Pinpoint the cell where the given text exists, returning its (X, Y) midpoint coordinate. 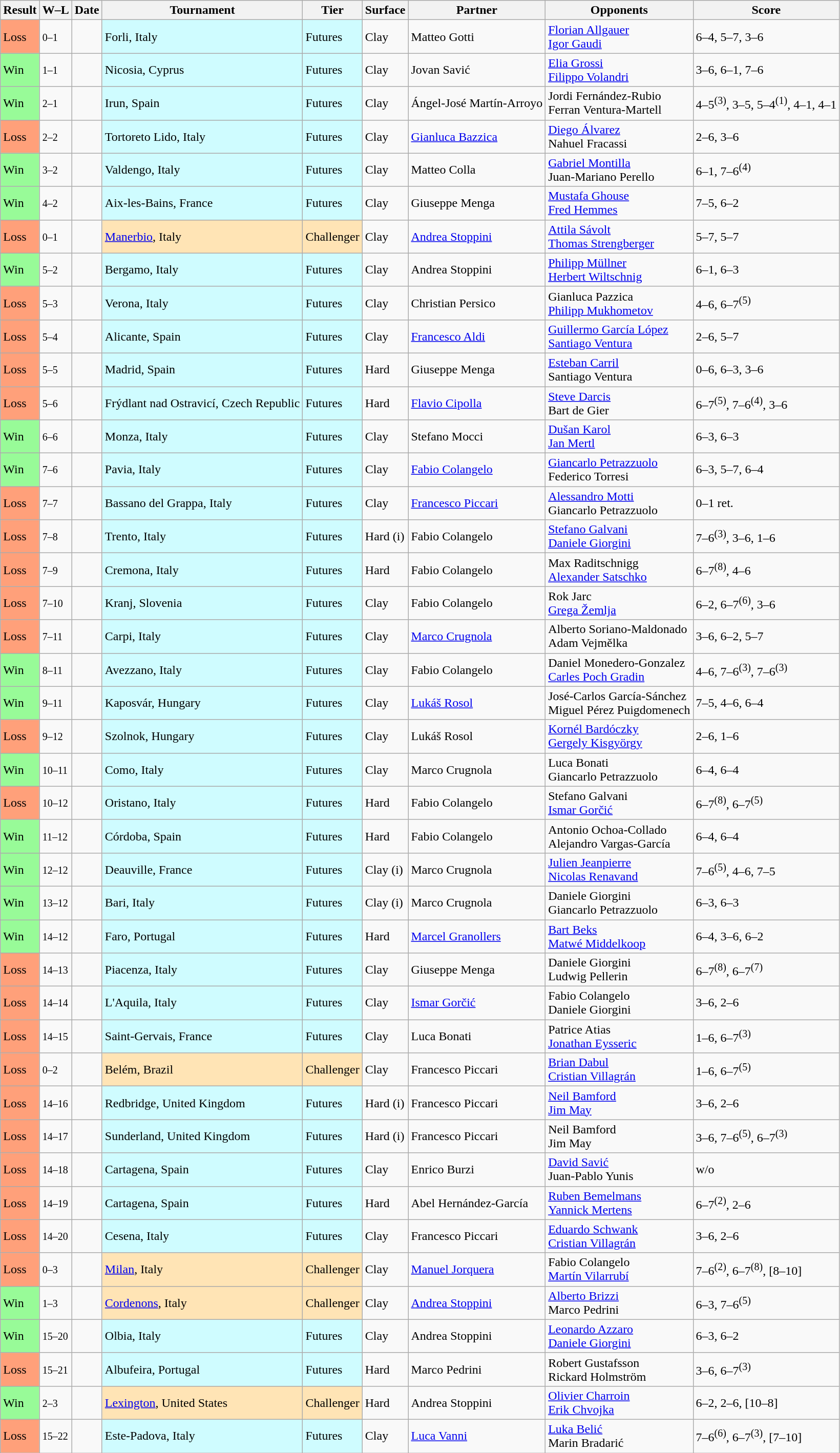
7–5, 6–2 (766, 203)
11–12 (55, 836)
2–6, 3–6 (766, 136)
Stefano Mocci (477, 436)
6–7(5), 7–6(4), 3–6 (766, 403)
Piacenza, Italy (202, 970)
Aix-les-Bains, France (202, 203)
6–3, 6–2 (766, 1336)
4–5(3), 3–5, 5–4(1), 4–1, 4–1 (766, 103)
13–12 (55, 902)
6–2, 6–7(6), 3–6 (766, 603)
0–6, 6–3, 3–6 (766, 370)
Robert Gustafsson Rickard Holmström (619, 1370)
0–3 (55, 1269)
Alicante, Spain (202, 336)
Tournament (202, 10)
Cremona, Italy (202, 570)
Bart Beks Matwé Middelkoop (619, 936)
Alessandro Motti Giancarlo Petrazzuolo (619, 503)
Daniel Monedero-Gonzalez Carles Poch Gradin (619, 670)
2–6, 5–7 (766, 336)
Madrid, Spain (202, 370)
7–7 (55, 503)
14–14 (55, 1003)
Luka Belić Marin Bradarić (619, 1436)
Jovan Savić (477, 70)
Brian Dabul Cristian Villagrán (619, 1069)
14–13 (55, 970)
14–17 (55, 1136)
Daniele Giorgini Ludwig Pellerin (619, 970)
6–2, 2–6, [10–8] (766, 1402)
Gianluca Pazzica Philipp Mukhometov (619, 303)
6–1, 6–3 (766, 269)
Gabriel Montilla Juan-Mariano Perello (619, 170)
Manuel Jorquera (477, 1269)
Florian Allgauer Igor Gaudi (619, 37)
Alberto Soriano-Maldonado Adam Vejmělka (619, 636)
Mustafa Ghouse Fred Hemmes (619, 203)
Flavio Cipolla (477, 403)
7–6 (55, 470)
Kaposvár, Hungary (202, 703)
Como, Italy (202, 769)
Leonardo Azzaro Daniele Giorgini (619, 1336)
1–3 (55, 1303)
Redbridge, United Kingdom (202, 1103)
6–3, 5–7, 6–4 (766, 470)
Enrico Burzi (477, 1170)
7–5, 4–6, 6–4 (766, 703)
0–1 ret. (766, 503)
14–19 (55, 1203)
Lexington, United States (202, 1402)
Guillermo García López Santiago Ventura (619, 336)
15–20 (55, 1336)
Bassano del Grappa, Italy (202, 503)
Avezzano, Italy (202, 670)
7–6(5), 4–6, 7–5 (766, 870)
14–20 (55, 1236)
Marcel Granollers (477, 936)
Olivier Charroin Erik Chvojka (619, 1402)
Gianluca Bazzica (477, 136)
Esteban Carril Santiago Ventura (619, 370)
Nicosia, Cyprus (202, 70)
Max Raditschnigg Alexander Satschko (619, 570)
Fabio Colangelo Daniele Giorgini (619, 1003)
Opponents (619, 10)
9–11 (55, 703)
2–6, 1–6 (766, 736)
Stefano Galvani Ismar Gorčić (619, 803)
Monza, Italy (202, 436)
6–1, 7–6(4) (766, 170)
Alberto Brizzi Marco Pedrini (619, 1303)
9–12 (55, 736)
Verona, Italy (202, 303)
Deauville, France (202, 870)
Rok Jarc Grega Žemlja (619, 603)
7–10 (55, 603)
3–6, 6–2, 5–7 (766, 636)
Tortoreto Lido, Italy (202, 136)
Szolnok, Hungary (202, 736)
Result (20, 10)
6–6 (55, 436)
1–1 (55, 70)
Abel Hernández-García (477, 1203)
Daniele Giorgini Giancarlo Petrazzuolo (619, 902)
1–6, 6–7(5) (766, 1069)
Elia Grossi Filippo Volandri (619, 70)
10–11 (55, 769)
5–7, 5–7 (766, 237)
2–1 (55, 103)
Kranj, Slovenia (202, 603)
Matteo Gotti (477, 37)
Fabio Colangelo Martín Vilarrubí (619, 1269)
2–3 (55, 1402)
Dušan Karol Jan Mertl (619, 436)
6–7(8), 4–6 (766, 570)
Bari, Italy (202, 902)
Irun, Spain (202, 103)
Valdengo, Italy (202, 170)
Attila Sávolt Thomas Strengberger (619, 237)
4–6, 6–7(5) (766, 303)
4–6, 7–6(3), 7–6(3) (766, 670)
8–11 (55, 670)
Marco Pedrini (477, 1370)
Cordenons, Italy (202, 1303)
Ruben Bemelmans Yannick Mertens (619, 1203)
Saint-Gervais, France (202, 1037)
15–21 (55, 1370)
5–3 (55, 303)
Philipp Müllner Herbert Wiltschnig (619, 269)
6–4, 3–6, 6–2 (766, 936)
7–6(3), 3–6, 1–6 (766, 537)
Trento, Italy (202, 537)
10–12 (55, 803)
Sunderland, United Kingdom (202, 1136)
14–18 (55, 1170)
Christian Persico (477, 303)
7–8 (55, 537)
Luca Bonati (477, 1037)
3–2 (55, 170)
14–15 (55, 1037)
3–6, 7–6(5), 6–7(3) (766, 1136)
7–9 (55, 570)
Tier (332, 10)
14–16 (55, 1103)
Steve Darcis Bart de Gier (619, 403)
Patrice Atias Jonathan Eysseric (619, 1037)
Pavia, Italy (202, 470)
Este-Padova, Italy (202, 1436)
Cesena, Italy (202, 1236)
Eduardo Schwank Cristian Villagrán (619, 1236)
Olbia, Italy (202, 1336)
Frýdlant nad Ostravicí, Czech Republic (202, 403)
Francesco Aldi (477, 336)
Ángel-José Martín-Arroyo (477, 103)
7–6(2), 6–7(8), [8–10] (766, 1269)
José-Carlos García-Sánchez Miguel Pérez Puigdomenech (619, 703)
14–12 (55, 936)
12–12 (55, 870)
Surface (385, 10)
Kornél Bardóczky Gergely Kisgyörgy (619, 736)
Carpi, Italy (202, 636)
Matteo Colla (477, 170)
Partner (477, 10)
W–L (55, 10)
5–5 (55, 370)
w/o (766, 1170)
7–11 (55, 636)
Belém, Brazil (202, 1069)
Luca Vanni (477, 1436)
3–6, 6–7(3) (766, 1370)
Ismar Gorčić (477, 1003)
5–4 (55, 336)
Bergamo, Italy (202, 269)
2–2 (55, 136)
6–7(8), 6–7(7) (766, 970)
Julien Jeanpierre Nicolas Renavand (619, 870)
0–2 (55, 1069)
Stefano Galvani Daniele Giorgini (619, 537)
6–4, 5–7, 3–6 (766, 37)
L'Aquila, Italy (202, 1003)
6–7(8), 6–7(5) (766, 803)
Albufeira, Portugal (202, 1370)
Forli, Italy (202, 37)
Jordi Fernández-Rubio Ferran Ventura-Martell (619, 103)
Diego Álvarez Nahuel Fracassi (619, 136)
Milan, Italy (202, 1269)
Date (87, 10)
5–2 (55, 269)
1–6, 6–7(3) (766, 1037)
Faro, Portugal (202, 936)
15–22 (55, 1436)
3–6, 6–1, 7–6 (766, 70)
Manerbio, Italy (202, 237)
5–6 (55, 403)
Giancarlo Petrazzuolo Federico Torresi (619, 470)
7–6(6), 6–7(3), [7–10] (766, 1436)
Oristano, Italy (202, 803)
David Savić Juan-Pablo Yunis (619, 1170)
6–7(2), 2–6 (766, 1203)
Córdoba, Spain (202, 836)
Luca Bonati Giancarlo Petrazzuolo (619, 769)
Antonio Ochoa-Collado Alejandro Vargas-García (619, 836)
4–2 (55, 203)
6–3, 7–6(5) (766, 1303)
Score (766, 10)
